Capture the cell that displays the provided text and extract its (x, y) central coordinate. 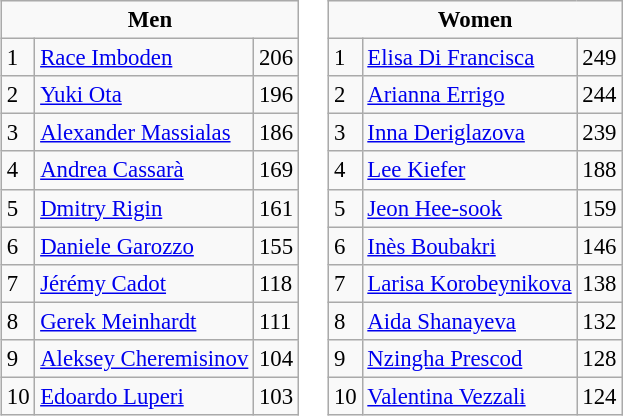
196 (276, 95)
Edoardo Luperi (144, 396)
132 (600, 321)
Elisa Di Francisca (470, 58)
124 (600, 396)
Alexander Massialas (144, 133)
Valentina Vezzali (470, 396)
103 (276, 396)
Inès Boubakri (470, 246)
Larisa Korobeynikova (470, 283)
Women (476, 20)
104 (276, 358)
Men (150, 20)
169 (276, 170)
Aida Shanayeva (470, 321)
138 (600, 283)
186 (276, 133)
Race Imboden (144, 58)
118 (276, 283)
Lee Kiefer (470, 170)
Inna Deriglazova (470, 133)
249 (600, 58)
188 (600, 170)
146 (600, 246)
111 (276, 321)
239 (600, 133)
Jérémy Cadot (144, 283)
Daniele Garozzo (144, 246)
Nzingha Prescod (470, 358)
Yuki Ota (144, 95)
Arianna Errigo (470, 95)
159 (600, 208)
128 (600, 358)
Aleksey Cheremisinov (144, 358)
Andrea Cassarà (144, 170)
161 (276, 208)
244 (600, 95)
155 (276, 246)
Jeon Hee-sook (470, 208)
Dmitry Rigin (144, 208)
206 (276, 58)
Gerek Meinhardt (144, 321)
